Scan for the cell matching the given text and deliver its [X, Y] coordinate at center. 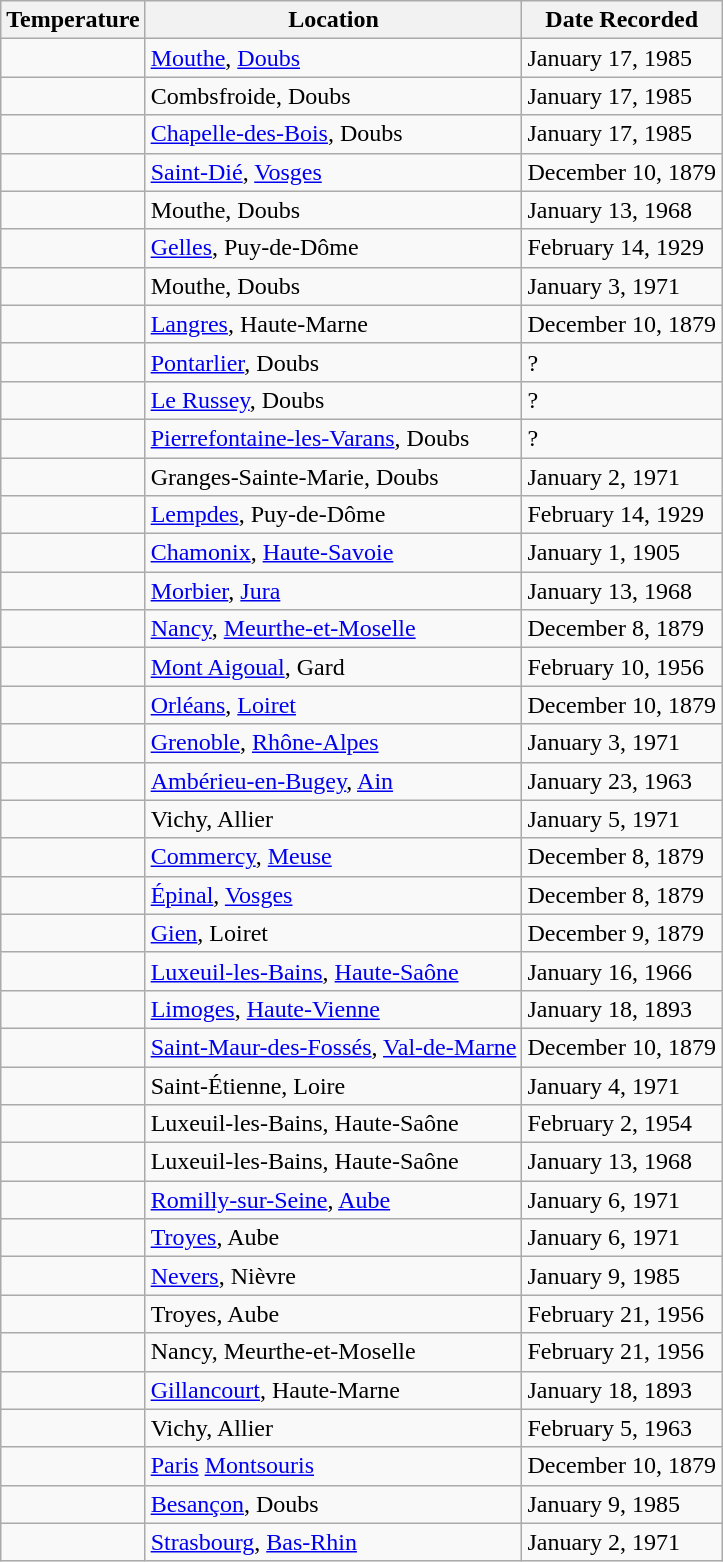
January 5, 1971 [622, 819]
January 1, 1905 [622, 553]
Saint-Étienne, Loire [334, 1085]
Gien, Loiret [334, 933]
Combsfroide, Doubs [334, 96]
January 4, 1971 [622, 1085]
Strasbourg, Bas-Rhin [334, 1542]
Lempdes, Puy-de-Dôme [334, 515]
Langres, Haute-Marne [334, 324]
Chapelle-des-Bois, Doubs [334, 134]
January 16, 1966 [622, 971]
February 5, 1963 [622, 1428]
February 2, 1954 [622, 1124]
Gillancourt, Haute-Marne [334, 1390]
Commercy, Meuse [334, 857]
Saint-Maur-des-Fossés, Val-de-Marne [334, 1047]
Morbier, Jura [334, 591]
Ambérieu-en-Bugey, Ain [334, 781]
February 10, 1956 [622, 667]
Paris Montsouris [334, 1466]
Saint-Dié, Vosges [334, 172]
Besançon, Doubs [334, 1504]
Grenoble, Rhône-Alpes [334, 743]
Limoges, Haute-Vienne [334, 1009]
Temperature [73, 20]
December 9, 1879 [622, 933]
Mont Aigoual, Gard [334, 667]
Chamonix, Haute-Savoie [334, 553]
Romilly-sur-Seine, Aube [334, 1200]
Orléans, Loiret [334, 705]
Gelles, Puy-de-Dôme [334, 248]
Épinal, Vosges [334, 895]
Pierrefontaine-les-Varans, Doubs [334, 438]
Pontarlier, Doubs [334, 362]
Granges-Sainte-Marie, Doubs [334, 477]
Nevers, Nièvre [334, 1276]
Date Recorded [622, 20]
Le Russey, Doubs [334, 400]
Location [334, 20]
January 23, 1963 [622, 781]
